For the text-containing cell, return its midpoint in (X, Y) coordinate format. 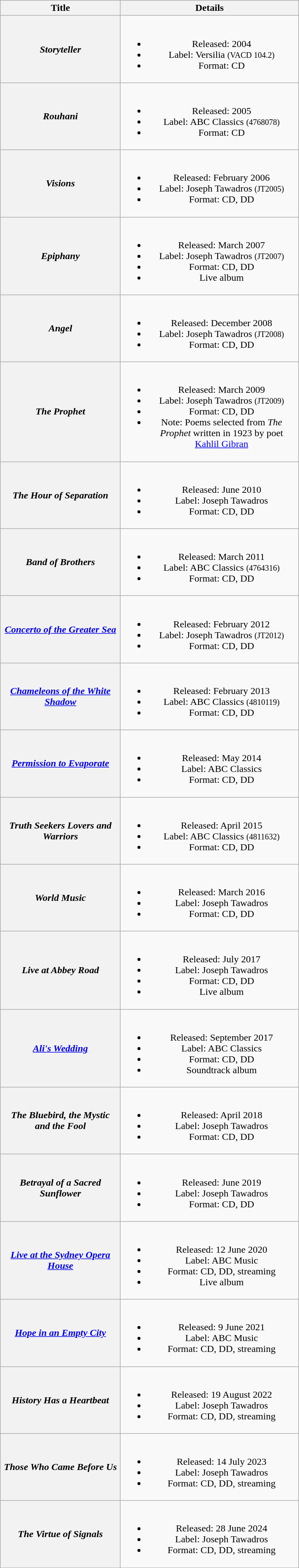
Released: September 2017Label: ABC ClassicsFormat: CD, DDSoundtrack album (210, 1048)
Released: March 2009Label: Joseph Tawadros (JT2009)Format: CD, DDNote: Poems selected from The Prophet written in 1923 by poet Kahlil Gibran (210, 412)
History Has a Heartbeat (60, 1400)
World Music (60, 898)
Released: April 2018Label: Joseph TawadrosFormat: CD, DD (210, 1121)
Betrayal of a Sacred Sunflower (60, 1188)
Released: 9 June 2021Label: ABC MusicFormat: CD, DD, streaming (210, 1333)
Storyteller (60, 49)
Released: June 2019Label: Joseph TawadrosFormat: CD, DD (210, 1188)
Live at Abbey Road (60, 970)
The Prophet (60, 412)
Released: February 2012Label: Joseph Tawadros (JT2012)Format: CD, DD (210, 629)
Band of Brothers (60, 562)
The Virtue of Signals (60, 1534)
Released: February 2006Label: Joseph Tawadros (JT2005)Format: CD, DD (210, 183)
Live at the Sydney Opera House (60, 1260)
Those Who Came Before Us (60, 1467)
Released: July 2017Label: Joseph TawadrosFormat: CD, DDLive album (210, 970)
Epiphany (60, 256)
The Bluebird, the Mystic and the Fool (60, 1121)
Released: 14 July 2023Label: Joseph TawadrosFormat: CD, DD, streaming (210, 1467)
Released: May 2014Label: ABC ClassicsFormat: CD, DD (210, 763)
Angel (60, 329)
Released: April 2015Label: ABC Classics (4811632)Format: CD, DD (210, 831)
Released: March 2007Label: Joseph Tawadros (JT2007)Format: CD, DDLive album (210, 256)
Released: March 2011Label: ABC Classics (4764316)Format: CD, DD (210, 562)
Details (210, 8)
Rouhani (60, 116)
Title (60, 8)
Permission to Evaporate (60, 763)
Visions (60, 183)
Released: 2005Label: ABC Classics (4768078)Format: CD (210, 116)
Chameleons of the White Shadow (60, 696)
Ali's Wedding (60, 1048)
Released: 19 August 2022Label: Joseph TawadrosFormat: CD, DD, streaming (210, 1400)
The Hour of Separation (60, 495)
Released: February 2013Label: ABC Classics (4810119)Format: CD, DD (210, 696)
Released: June 2010Label: Joseph TawadrosFormat: CD, DD (210, 495)
Released: December 2008Label: Joseph Tawadros (JT2008)Format: CD, DD (210, 329)
Released: 28 June 2024Label: Joseph TawadrosFormat: CD, DD, streaming (210, 1534)
Concerto of the Greater Sea (60, 629)
Released: 2004Label: Versilia (VACD 104.2)Format: CD (210, 49)
Truth Seekers Lovers and Warriors (60, 831)
Released: March 2016Label: Joseph TawadrosFormat: CD, DD (210, 898)
Hope in an Empty City (60, 1333)
Released: 12 June 2020Label: ABC MusicFormat: CD, DD, streamingLive album (210, 1260)
